Capture the cell that displays the provided text and extract its (x, y) central coordinate. 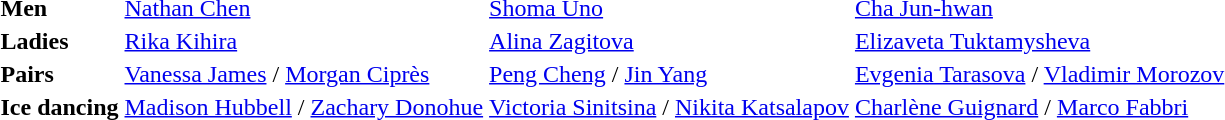
Elizaveta Tuktamysheva (1039, 41)
Evgenia Tarasova / Vladimir Morozov (1039, 74)
Vanessa James / Morgan Ciprès (304, 74)
Peng Cheng / Jin Yang (670, 74)
Alina Zagitova (670, 41)
Rika Kihira (304, 41)
